For the text-containing cell, return its midpoint in [X, Y] coordinate format. 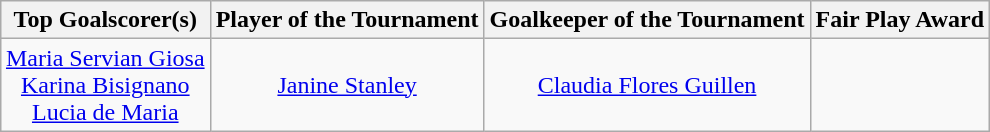
Goalkeeper of the Tournament [647, 20]
Top Goalscorer(s) [105, 20]
Player of the Tournament [347, 20]
Maria Servian Giosa Karina Bisignano Lucia de Maria [105, 85]
Janine Stanley [347, 85]
Fair Play Award [900, 20]
Claudia Flores Guillen [647, 85]
